Find where the given text appears and provide that cell's center as (x, y) coordinate. 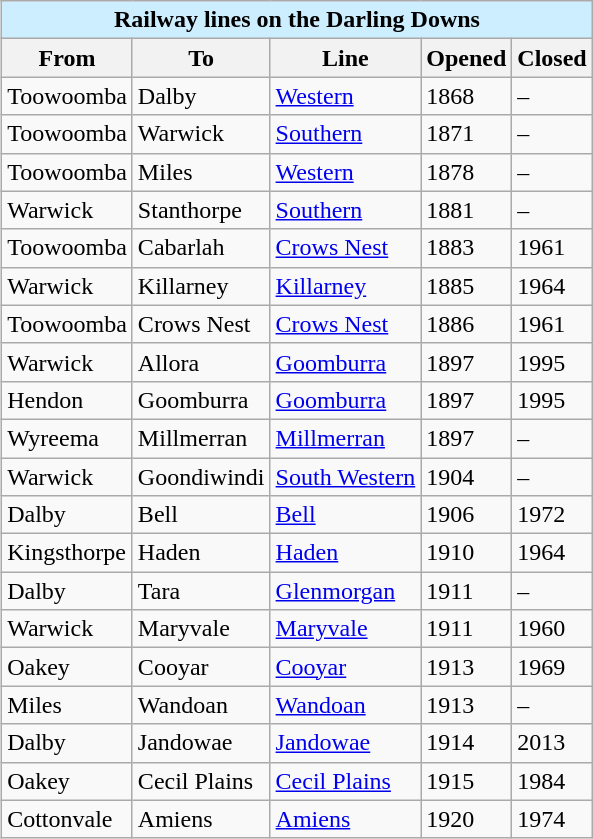
1871 (466, 134)
1878 (466, 172)
1984 (552, 781)
2013 (552, 743)
1910 (466, 553)
1974 (552, 819)
To (201, 58)
1914 (466, 743)
Opened (466, 58)
Tara (201, 591)
1915 (466, 781)
Line (346, 58)
1883 (466, 248)
Goondiwindi (201, 477)
Hendon (68, 400)
1960 (552, 629)
Cabarlah (201, 248)
1969 (552, 667)
1972 (552, 515)
Railway lines on the Darling Downs (298, 20)
Kingsthorpe (68, 553)
1886 (466, 324)
From (68, 58)
Cottonvale (68, 819)
1920 (466, 819)
South Western (346, 477)
1868 (466, 96)
1881 (466, 210)
Wyreema (68, 438)
Allora (201, 362)
Closed (552, 58)
Glenmorgan (346, 591)
1904 (466, 477)
Stanthorpe (201, 210)
1885 (466, 286)
1906 (466, 515)
